Provide the [X, Y] coordinate of the cell's center where the given text is located.  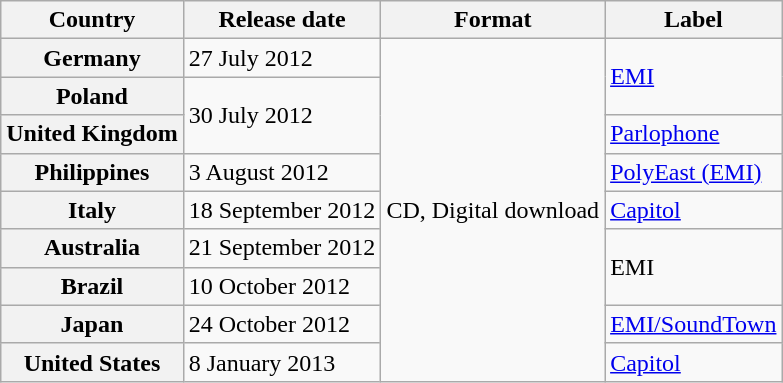
Japan [92, 324]
United States [92, 362]
EMI/SoundTown [694, 324]
Italy [92, 210]
Parlophone [694, 134]
27 July 2012 [282, 58]
Release date [282, 20]
Australia [92, 248]
18 September 2012 [282, 210]
Label [694, 20]
24 October 2012 [282, 324]
Format [493, 20]
21 September 2012 [282, 248]
Germany [92, 58]
Country [92, 20]
CD, Digital download [493, 210]
Philippines [92, 172]
3 August 2012 [282, 172]
30 July 2012 [282, 115]
PolyEast (EMI) [694, 172]
Poland [92, 96]
10 October 2012 [282, 286]
United Kingdom [92, 134]
Brazil [92, 286]
8 January 2013 [282, 362]
